For the text-containing cell, return its midpoint in (X, Y) coordinate format. 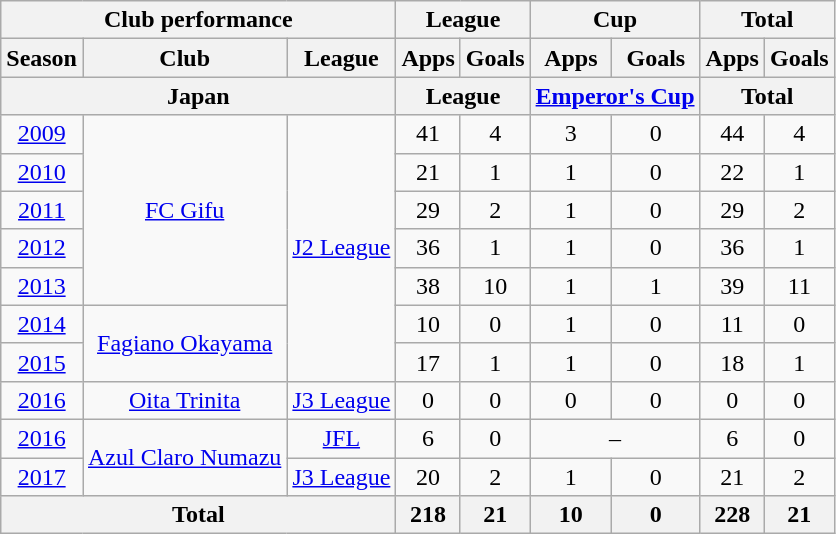
2013 (42, 286)
– (615, 438)
Fagiano Okayama (184, 343)
218 (428, 515)
41 (428, 134)
2012 (42, 248)
J2 League (342, 248)
39 (732, 286)
Oita Trinita (184, 400)
17 (428, 362)
2010 (42, 172)
18 (732, 362)
2014 (42, 324)
FC Gifu (184, 210)
38 (428, 286)
JFL (342, 438)
22 (732, 172)
Emperor's Cup (615, 96)
2015 (42, 362)
2009 (42, 134)
2017 (42, 477)
Japan (198, 96)
Club performance (198, 20)
2011 (42, 210)
44 (732, 134)
Cup (615, 20)
Season (42, 58)
20 (428, 477)
Azul Claro Numazu (184, 457)
228 (732, 515)
Club (184, 58)
3 (571, 134)
